Determine the [X, Y] coordinate at the center of the cell enclosing the given text.  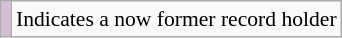
Indicates a now former record holder [176, 19]
